Extract the (X, Y) coordinate from the center of the cell holding the provided text.  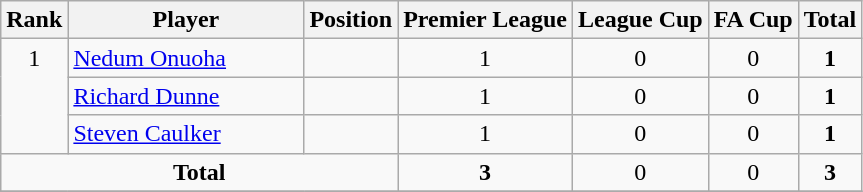
Nedum Onuoha (186, 58)
Position (351, 20)
Richard Dunne (186, 96)
League Cup (640, 20)
Steven Caulker (186, 134)
Rank (34, 20)
FA Cup (753, 20)
Premier League (486, 20)
Player (186, 20)
